For the text-containing cell, return its midpoint in (X, Y) coordinate format. 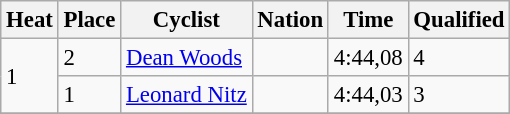
Qualified (459, 20)
Heat (30, 20)
Leonard Nitz (186, 95)
Place (89, 20)
Nation (290, 20)
Cyclist (186, 20)
4 (459, 58)
2 (89, 58)
4:44,03 (368, 95)
4:44,08 (368, 58)
Time (368, 20)
Dean Woods (186, 58)
3 (459, 95)
